Pinpoint the cell where the given text exists, returning its [X, Y] midpoint coordinate. 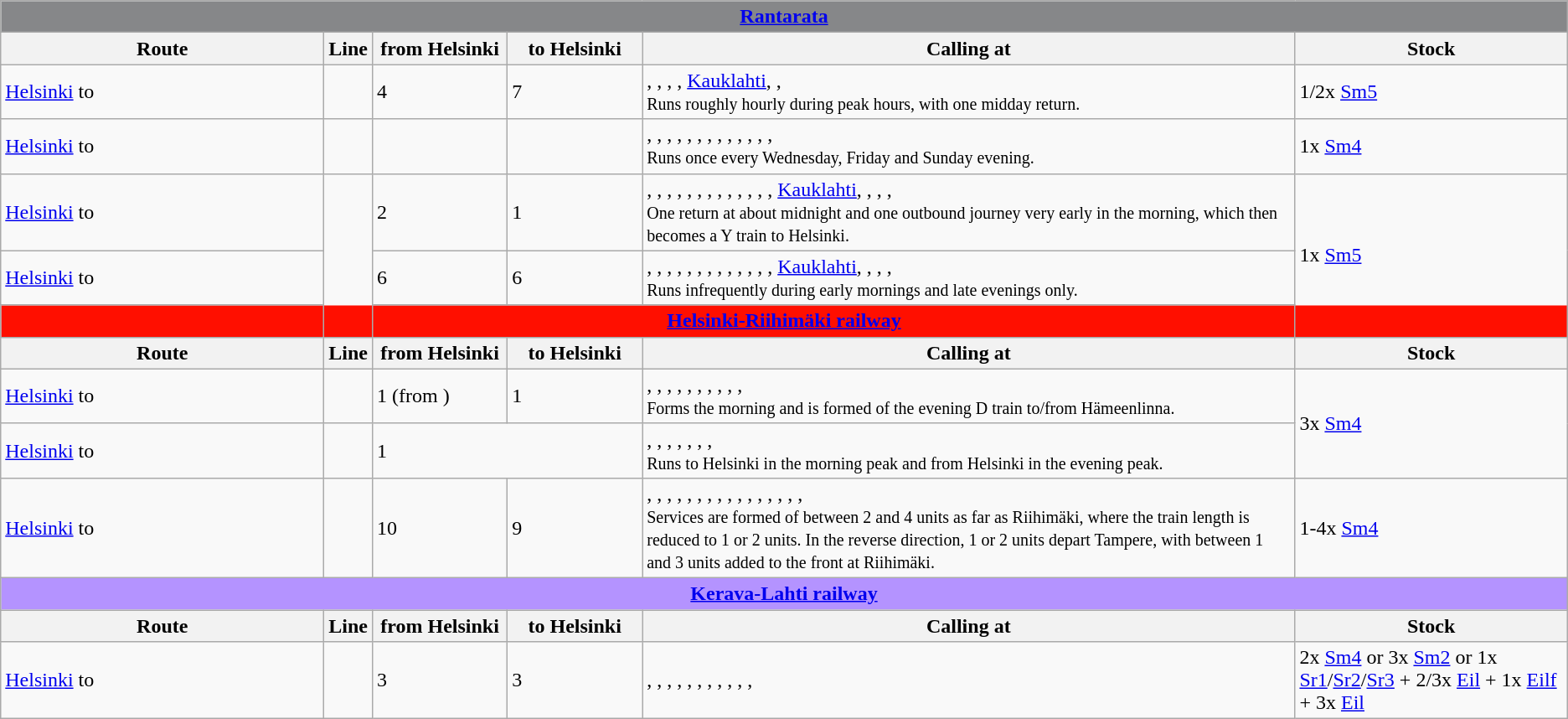
1-4x Sm4 [1431, 528]
Helsinki-Riihimäki railway [784, 321]
4 [441, 92]
Rantarata [784, 17]
1 (from ) [441, 396]
, , , , , , , , , , , [968, 680]
2 [441, 212]
3x Sm4 [1431, 423]
9 [575, 528]
2x Sm4 or 3x Sm2 or 1x Sr1/Sr2/Sr3 + 2/3x Eil + 1x Eilf + 3x Eil [1431, 680]
1x Sm5 [1431, 255]
1x Sm4 [1431, 146]
Kerava-Lahti railway [784, 593]
, , , , , , , Runs to Helsinki in the morning peak and from Helsinki in the evening peak. [968, 451]
, , , , , , , , , , , , , Kauklahti, , , , Runs infrequently during early mornings and late evenings only. [968, 278]
, , , , Kauklahti, , Runs roughly hourly during peak hours, with one midday return. [968, 92]
10 [441, 528]
, , , , , , , , , , , , , Runs once every Wednesday, Friday and Sunday evening. [968, 146]
, , , , , , , , , , Forms the morning and is formed of the evening D train to/from Hämeenlinna. [968, 396]
1/2x Sm5 [1431, 92]
7 [575, 92]
